Detect which cell encompasses the target text, then output its (x, y) center coordinate. 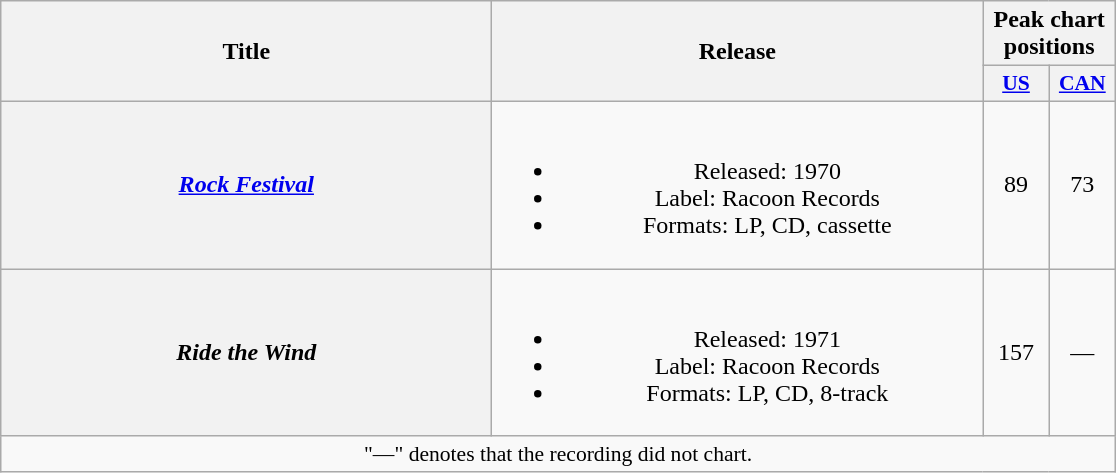
Title (246, 52)
89 (1016, 184)
"—" denotes that the recording did not chart. (558, 454)
US (1016, 84)
CAN (1082, 84)
Release (738, 52)
Peak chart positions (1050, 34)
— (1082, 352)
Released: 1970Label: Racoon RecordsFormats: LP, CD, cassette (738, 184)
157 (1016, 352)
Ride the Wind (246, 352)
73 (1082, 184)
Rock Festival (246, 184)
Released: 1971Label: Racoon RecordsFormats: LP, CD, 8-track (738, 352)
